Capture the cell that displays the provided text and extract its (x, y) central coordinate. 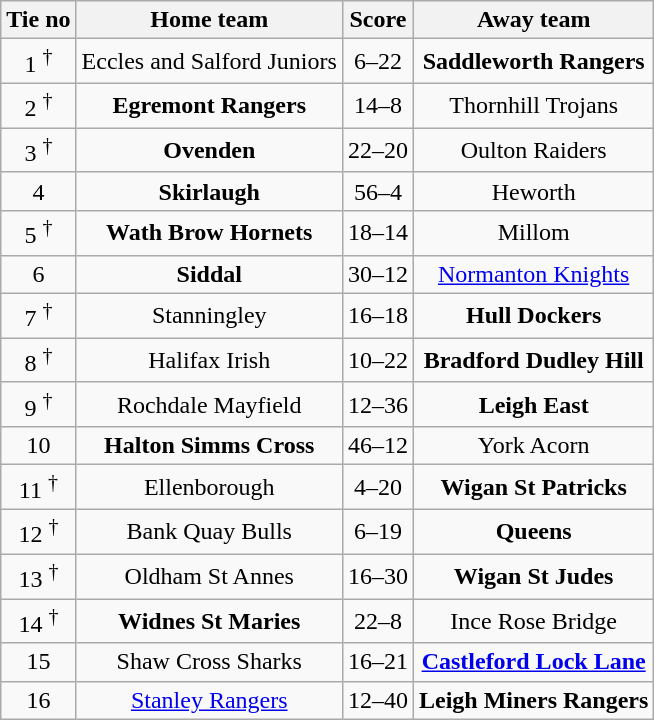
12–40 (378, 700)
Away team (533, 20)
5 † (38, 234)
Heworth (533, 191)
Normanton Knights (533, 274)
18–14 (378, 234)
14 † (38, 622)
Bank Quay Bulls (209, 532)
Hull Dockers (533, 316)
Skirlaugh (209, 191)
30–12 (378, 274)
12 † (38, 532)
Stanley Rangers (209, 700)
22–8 (378, 622)
46–12 (378, 446)
Stanningley (209, 316)
Wigan St Judes (533, 576)
6–22 (378, 62)
16–18 (378, 316)
16 (38, 700)
Thornhill Trojans (533, 106)
6–19 (378, 532)
Ince Rose Bridge (533, 622)
15 (38, 662)
Millom (533, 234)
Siddal (209, 274)
16–30 (378, 576)
7 † (38, 316)
Widnes St Maries (209, 622)
Tie no (38, 20)
Oulton Raiders (533, 150)
10 (38, 446)
4 (38, 191)
Bradford Dudley Hill (533, 360)
York Acorn (533, 446)
Score (378, 20)
Ovenden (209, 150)
Castleford Lock Lane (533, 662)
Rochdale Mayfield (209, 404)
Queens (533, 532)
Halifax Irish (209, 360)
6 (38, 274)
Halton Simms Cross (209, 446)
Oldham St Annes (209, 576)
Eccles and Salford Juniors (209, 62)
Home team (209, 20)
Wigan St Patricks (533, 488)
Shaw Cross Sharks (209, 662)
11 † (38, 488)
Saddleworth Rangers (533, 62)
56–4 (378, 191)
Ellenborough (209, 488)
9 † (38, 404)
4–20 (378, 488)
2 † (38, 106)
13 † (38, 576)
Egremont Rangers (209, 106)
1 † (38, 62)
16–21 (378, 662)
8 † (38, 360)
14–8 (378, 106)
10–22 (378, 360)
Wath Brow Hornets (209, 234)
12–36 (378, 404)
Leigh East (533, 404)
Leigh Miners Rangers (533, 700)
22–20 (378, 150)
3 † (38, 150)
